For the text-containing cell, return its midpoint in (x, y) coordinate format. 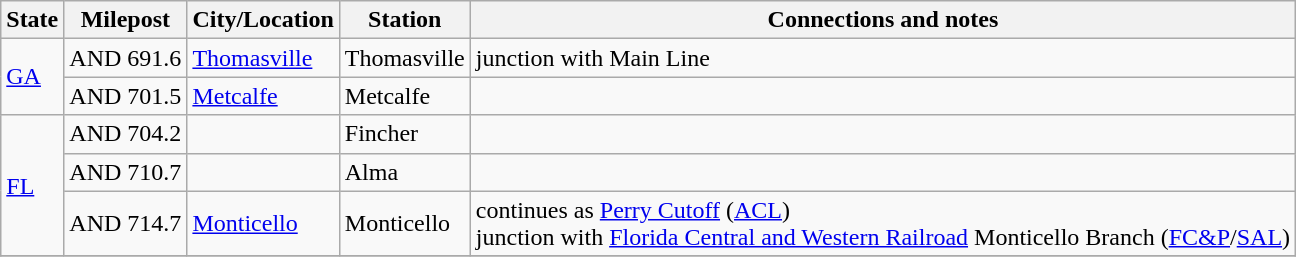
State (32, 20)
junction with Main Line (882, 58)
AND 704.2 (126, 134)
AND 714.7 (126, 224)
City/Location (263, 20)
AND 691.6 (126, 58)
Connections and notes (882, 20)
FL (32, 186)
Alma (404, 172)
AND 701.5 (126, 96)
GA (32, 77)
Fincher (404, 134)
AND 710.7 (126, 172)
continues as Perry Cutoff (ACL)junction with Florida Central and Western Railroad Monticello Branch (FC&P/SAL) (882, 224)
Milepost (126, 20)
Station (404, 20)
